Provide the (x, y) coordinate of the cell's center where the given text is located.  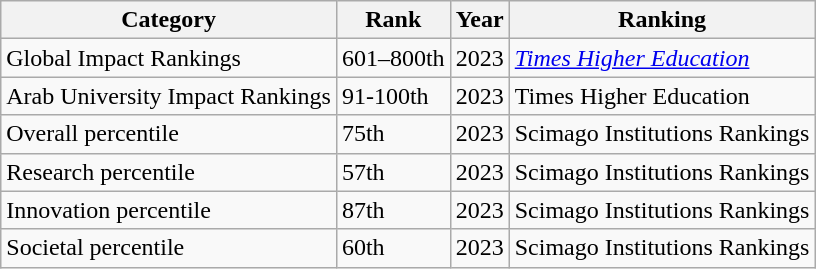
Ranking (662, 20)
Category (169, 20)
Global Impact Rankings (169, 58)
Arab University Impact Rankings (169, 96)
91-100th (393, 96)
Societal percentile (169, 248)
Research percentile (169, 172)
601–800th (393, 58)
57th (393, 172)
Overall percentile (169, 134)
75th (393, 134)
87th (393, 210)
Rank (393, 20)
Year (480, 20)
Innovation percentile (169, 210)
60th (393, 248)
